For the text-containing cell, return its midpoint in [x, y] coordinate format. 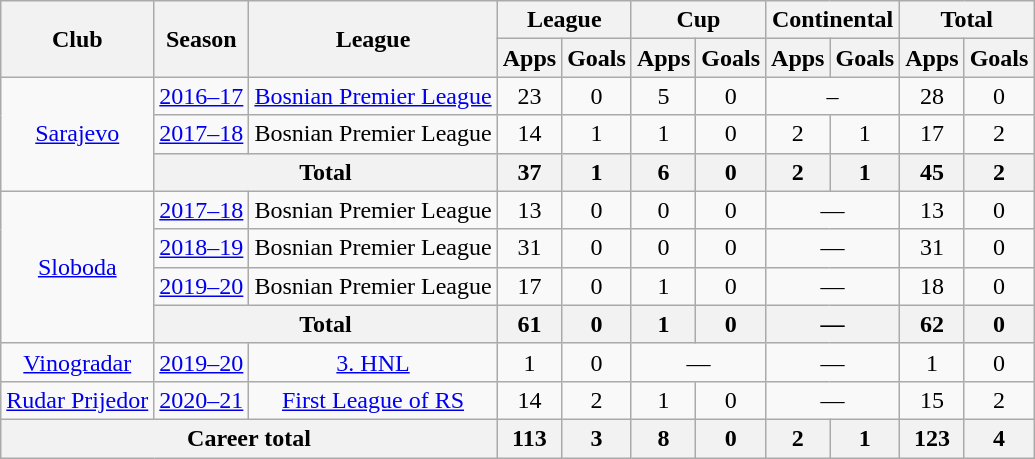
Career total [249, 438]
8 [663, 438]
61 [529, 324]
6 [663, 172]
62 [932, 324]
3 [597, 438]
2020–21 [202, 400]
Cup [698, 20]
2018–19 [202, 248]
Sloboda [78, 267]
Club [78, 39]
Sarajevo [78, 134]
First League of RS [373, 400]
– [833, 96]
Rudar Prijedor [78, 400]
15 [932, 400]
Vinogradar [78, 362]
23 [529, 96]
5 [663, 96]
28 [932, 96]
2016–17 [202, 96]
Season [202, 39]
4 [999, 438]
Continental [833, 20]
18 [932, 286]
123 [932, 438]
3. HNL [373, 362]
37 [529, 172]
45 [932, 172]
113 [529, 438]
